Provide the (x, y) coordinate of the cell's center where the given text is located.  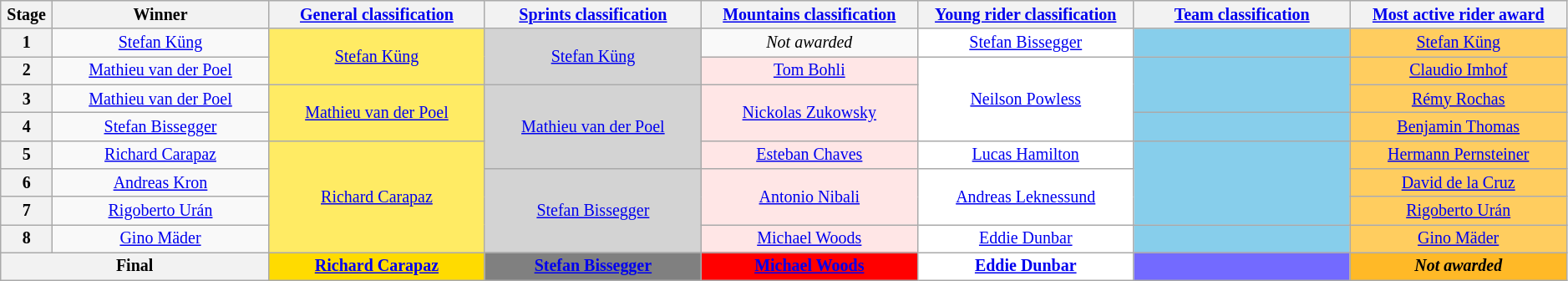
General classification (376, 15)
4 (27, 127)
Claudio Imhof (1459, 70)
Final (135, 266)
1 (27, 43)
Nickolas Zukowsky (809, 112)
Team classification (1241, 15)
Lucas Hamilton (1026, 154)
Young rider classification (1026, 15)
Neilson Powless (1026, 99)
5 (27, 154)
Andreas Kron (160, 182)
6 (27, 182)
7 (27, 211)
Antonio Nibali (809, 197)
Andreas Leknessund (1026, 197)
Stage (27, 15)
3 (27, 99)
Hermann Pernsteiner (1459, 154)
David de la Cruz (1459, 182)
8 (27, 239)
Sprints classification (593, 15)
Rémy Rochas (1459, 99)
Mountains classification (809, 15)
Most active rider award (1459, 15)
2 (27, 70)
Winner (160, 15)
Esteban Chaves (809, 154)
Benjamin Thomas (1459, 127)
Tom Bohli (809, 70)
